Output the [x, y] coordinate of the center of the cell containing the given text.  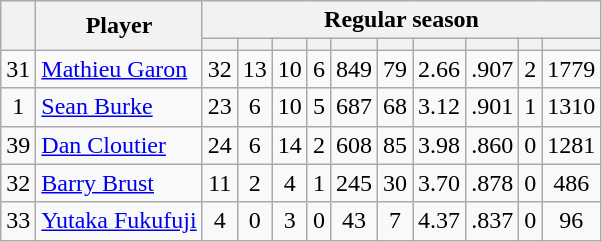
3 [290, 221]
Barry Brust [119, 183]
Dan Cloutier [119, 145]
23 [220, 107]
3.98 [440, 145]
Sean Burke [119, 107]
2.66 [440, 69]
.837 [492, 221]
687 [354, 107]
68 [396, 107]
486 [572, 183]
608 [354, 145]
3.12 [440, 107]
3.70 [440, 183]
.907 [492, 69]
5 [318, 107]
30 [396, 183]
31 [18, 69]
Yutaka Fukufuji [119, 221]
43 [354, 221]
7 [396, 221]
1310 [572, 107]
79 [396, 69]
Regular season [402, 20]
1779 [572, 69]
85 [396, 145]
4.37 [440, 221]
.878 [492, 183]
.860 [492, 145]
.901 [492, 107]
Player [119, 26]
1281 [572, 145]
849 [354, 69]
39 [18, 145]
33 [18, 221]
14 [290, 145]
13 [254, 69]
96 [572, 221]
245 [354, 183]
11 [220, 183]
Mathieu Garon [119, 69]
24 [220, 145]
